Detect which cell encompasses the target text, then output its (x, y) center coordinate. 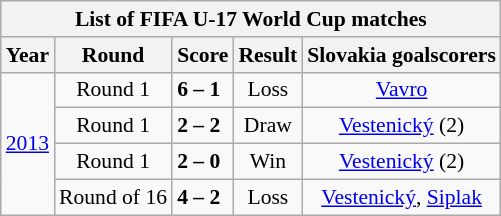
2 – 0 (202, 162)
Slovakia goalscorers (402, 55)
2013 (28, 143)
Result (268, 55)
Vavro (402, 90)
2 – 2 (202, 126)
Score (202, 55)
4 – 2 (202, 197)
Year (28, 55)
List of FIFA U-17 World Cup matches (251, 19)
Round (113, 55)
Draw (268, 126)
Win (268, 162)
Round of 16 (113, 197)
Vestenický, Siplak (402, 197)
6 – 1 (202, 90)
